Identify which cell holds the provided text, then report its (X, Y) central coordinate. 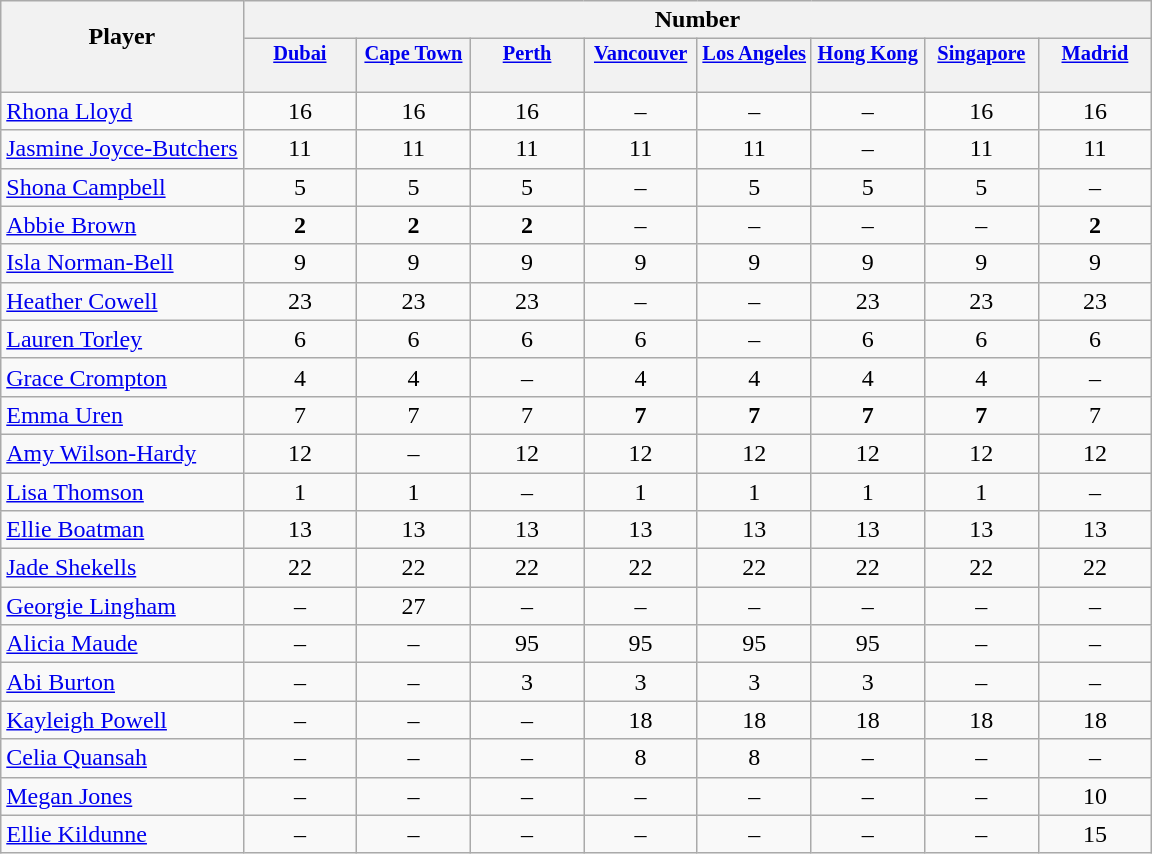
Dubai (300, 54)
Lauren Torley (122, 339)
Hong Kong (868, 54)
Madrid (1095, 54)
Grace Crompton (122, 377)
15 (1095, 834)
Kayleigh Powell (122, 720)
Amy Wilson-Hardy (122, 453)
Singapore (982, 54)
Celia Quansah (122, 758)
27 (414, 606)
Number (698, 20)
10 (1095, 796)
Isla Norman-Bell (122, 263)
Cape Town (414, 54)
Georgie Lingham (122, 606)
Abi Burton (122, 682)
Player (122, 36)
Megan Jones (122, 796)
Los Angeles (754, 54)
Ellie Kildunne (122, 834)
Abbie Brown (122, 225)
Shona Campbell (122, 187)
Heather Cowell (122, 301)
Jasmine Joyce-Butchers (122, 149)
Jade Shekells (122, 568)
Emma Uren (122, 415)
Vancouver (641, 54)
Perth (527, 54)
Lisa Thomson (122, 491)
Alicia Maude (122, 644)
Rhona Lloyd (122, 111)
Ellie Boatman (122, 530)
